From the cell containing the given text, extract its center point as (x, y) coordinate. 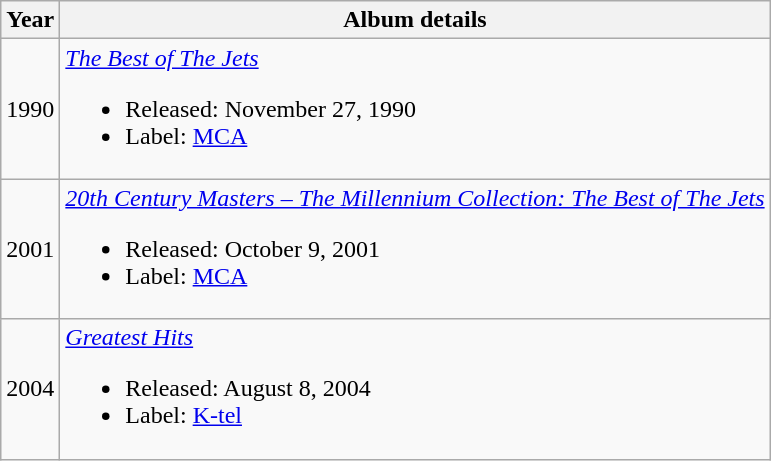
2001 (30, 249)
Album details (415, 20)
20th Century Masters – The Millennium Collection: The Best of The JetsReleased: October 9, 2001Label: MCA (415, 249)
The Best of The JetsReleased: November 27, 1990Label: MCA (415, 109)
1990 (30, 109)
2004 (30, 389)
Greatest HitsReleased: August 8, 2004Label: K-tel (415, 389)
Year (30, 20)
